Extract the (x, y) coordinate from the center of the cell holding the provided text.  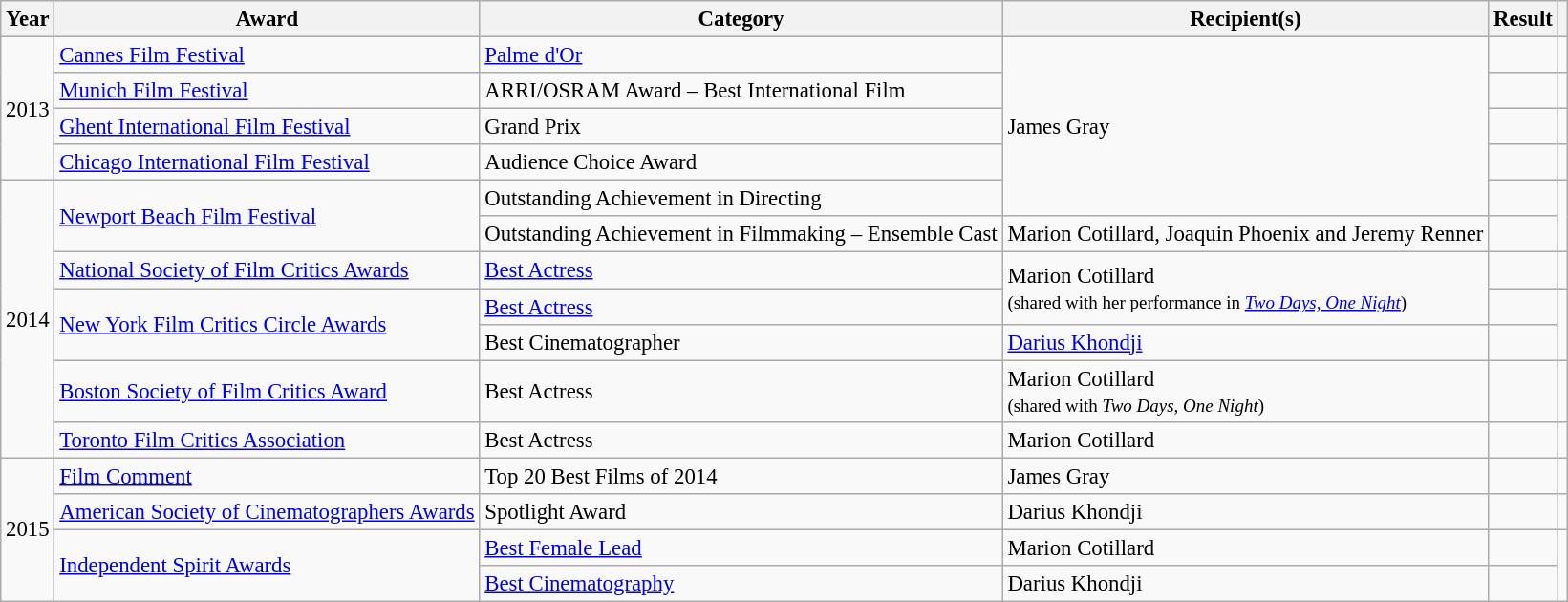
2013 (28, 109)
Best Cinematography (741, 584)
Marion Cotillard, Joaquin Phoenix and Jeremy Renner (1246, 234)
Year (28, 19)
Independent Spirit Awards (268, 566)
Marion Cotillard(shared with Two Days, One Night) (1246, 392)
ARRI/OSRAM Award – Best International Film (741, 91)
Best Cinematographer (741, 342)
Best Female Lead (741, 548)
Boston Society of Film Critics Award (268, 392)
Newport Beach Film Festival (268, 216)
Outstanding Achievement in Filmmaking – Ensemble Cast (741, 234)
Ghent International Film Festival (268, 127)
Grand Prix (741, 127)
Film Comment (268, 476)
Audience Choice Award (741, 162)
Palme d'Or (741, 55)
Recipient(s) (1246, 19)
American Society of Cinematographers Awards (268, 512)
Marion Cotillard(shared with her performance in Two Days, One Night) (1246, 289)
Cannes Film Festival (268, 55)
Outstanding Achievement in Directing (741, 199)
Category (741, 19)
Result (1523, 19)
Award (268, 19)
Top 20 Best Films of 2014 (741, 476)
2014 (28, 319)
Spotlight Award (741, 512)
Toronto Film Critics Association (268, 440)
Chicago International Film Festival (268, 162)
2015 (28, 529)
National Society of Film Critics Awards (268, 270)
Munich Film Festival (268, 91)
New York Film Critics Circle Awards (268, 325)
